Provide the [X, Y] coordinate of the cell's center where the given text is located.  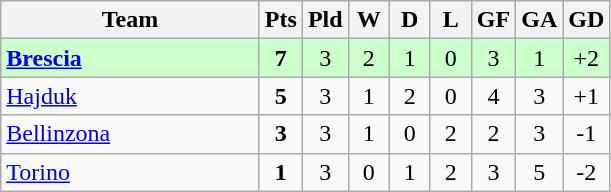
Hajduk [130, 96]
W [368, 20]
Pld [325, 20]
L [450, 20]
+2 [586, 58]
-2 [586, 172]
Brescia [130, 58]
Team [130, 20]
GD [586, 20]
Pts [280, 20]
Bellinzona [130, 134]
D [410, 20]
Torino [130, 172]
-1 [586, 134]
GA [540, 20]
7 [280, 58]
GF [493, 20]
+1 [586, 96]
4 [493, 96]
